Determine the (X, Y) coordinate at the center of the cell enclosing the given text.  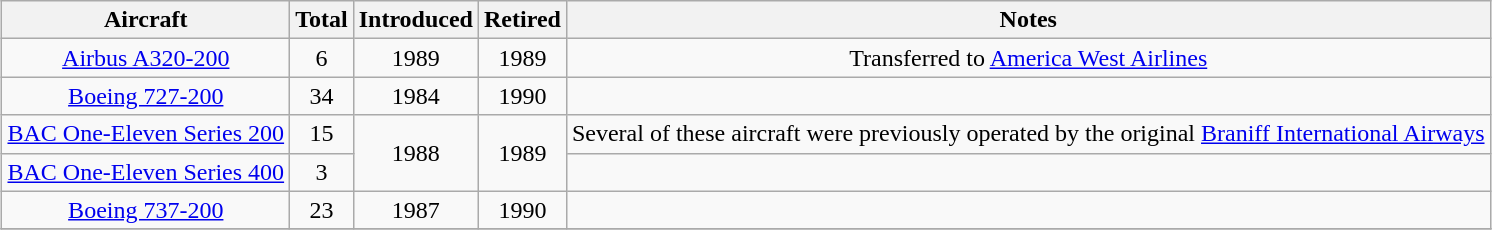
Airbus A320-200 (146, 58)
6 (322, 58)
Retired (522, 20)
15 (322, 134)
BAC One-Eleven Series 400 (146, 172)
1984 (416, 96)
1987 (416, 210)
Boeing 727-200 (146, 96)
BAC One-Eleven Series 200 (146, 134)
Notes (1028, 20)
Total (322, 20)
Aircraft (146, 20)
Transferred to America West Airlines (1028, 58)
34 (322, 96)
23 (322, 210)
Introduced (416, 20)
3 (322, 172)
1988 (416, 153)
Several of these aircraft were previously operated by the original Braniff International Airways (1028, 134)
Boeing 737-200 (146, 210)
